Return (x, y) of the center of cell containing provided text 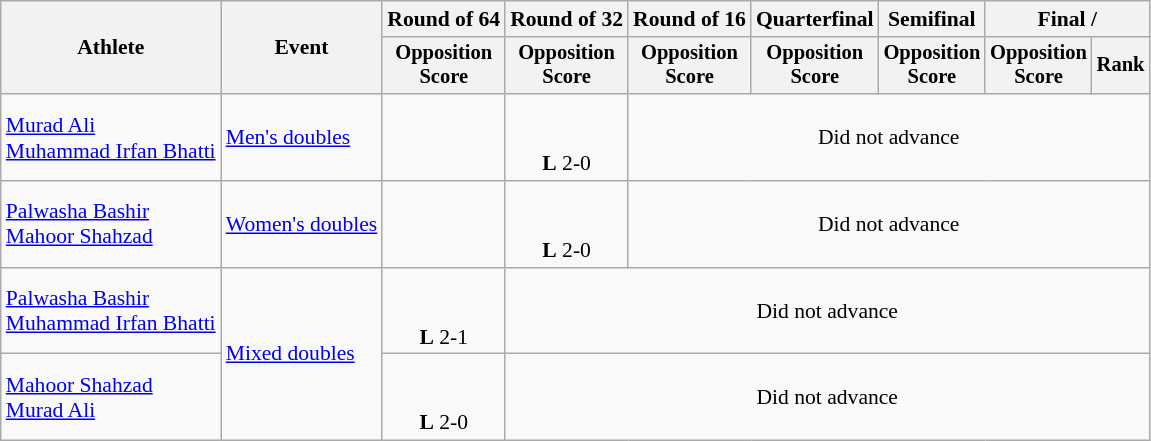
Round of 32 (566, 19)
Round of 16 (690, 19)
Palwasha BashirMahoor Shahzad (111, 224)
Rank (1121, 66)
Final / (1067, 19)
Athlete (111, 48)
Mahoor ShahzadMurad Ali (111, 398)
Murad AliMuhammad Irfan Bhatti (111, 138)
Round of 64 (444, 19)
Men's doubles (302, 138)
Mixed doubles (302, 354)
Quarterfinal (815, 19)
Palwasha BashirMuhammad Irfan Bhatti (111, 312)
L 2-1 (444, 312)
Women's doubles (302, 224)
Semifinal (932, 19)
Event (302, 48)
